Find where the given text appears and provide that cell's center as [x, y] coordinate. 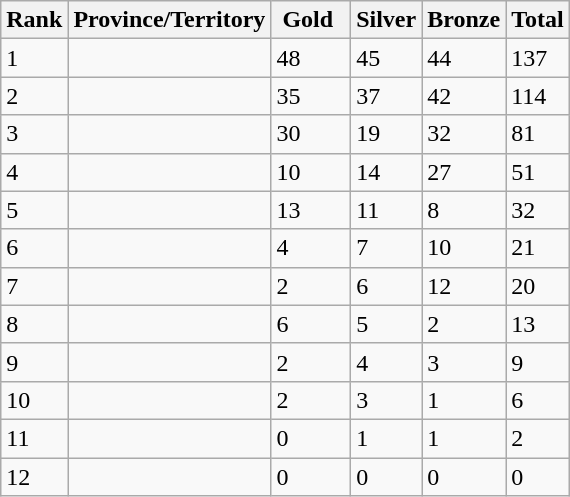
30 [311, 134]
Province/Territory [170, 20]
Total [538, 20]
42 [464, 96]
Rank [34, 20]
37 [386, 96]
27 [464, 172]
114 [538, 96]
19 [386, 134]
35 [311, 96]
44 [464, 58]
20 [538, 286]
45 [386, 58]
81 [538, 134]
Bronze [464, 20]
Gold [311, 20]
21 [538, 248]
51 [538, 172]
Silver [386, 20]
137 [538, 58]
14 [386, 172]
48 [311, 58]
